Return [X, Y] of the center of cell containing provided text 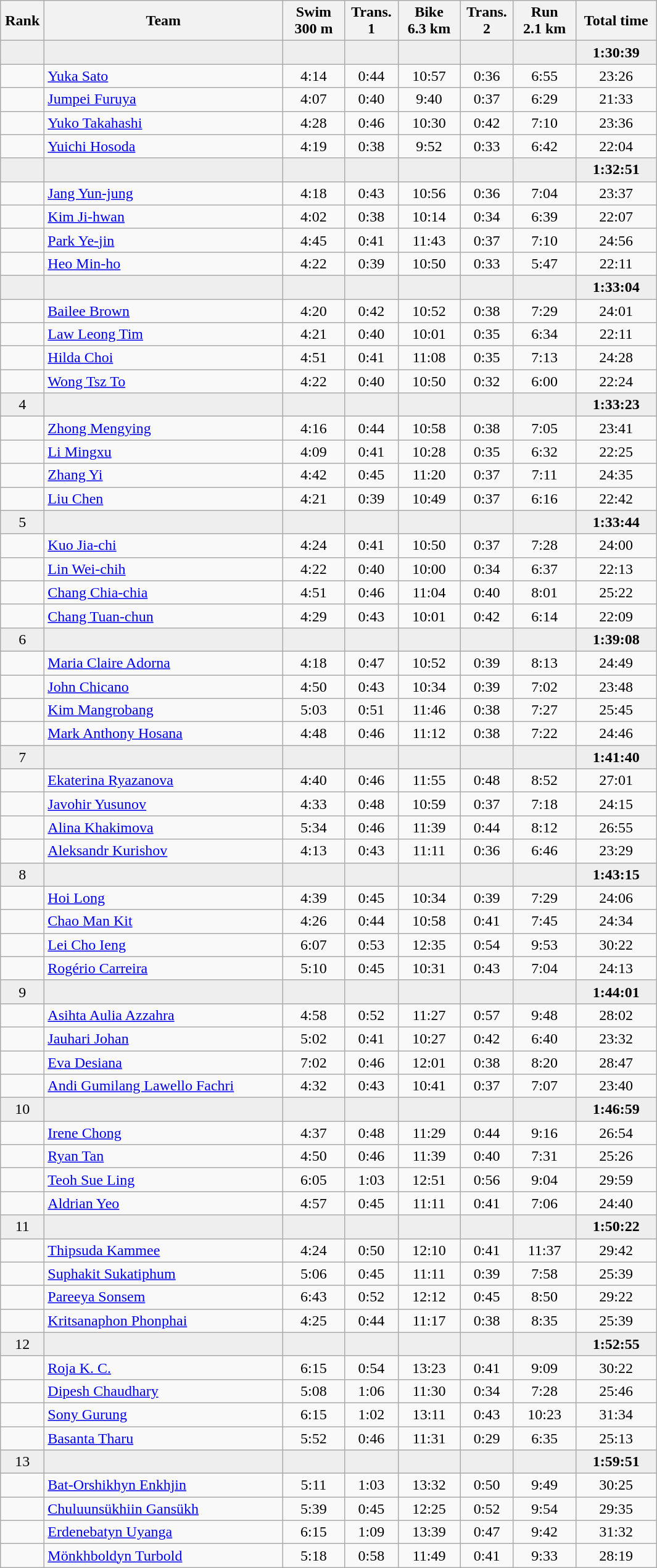
Kuo Jia-chi [163, 545]
6 [22, 639]
7:58 [544, 1274]
7:13 [544, 358]
21:33 [616, 99]
29:42 [616, 1250]
9 [22, 992]
Chuluunsükhiin Gansükh [163, 1509]
4:20 [313, 310]
Kim Ji-hwan [163, 217]
Total time [616, 21]
Heo Min-ho [163, 263]
1:33:23 [616, 405]
Roja K. C. [163, 1367]
22:13 [616, 569]
5:10 [313, 968]
4:33 [313, 804]
Alina Khakimova [163, 828]
26:55 [616, 828]
Mönkhboldyn Turbold [163, 1556]
6:55 [544, 76]
22:04 [616, 146]
4:37 [313, 1133]
5 [22, 522]
30:25 [616, 1485]
1:59:51 [616, 1462]
Lin Wei-chih [163, 569]
12:51 [429, 1180]
24:40 [616, 1203]
8:35 [544, 1321]
6:39 [544, 217]
1:09 [371, 1532]
0:56 [487, 1180]
11:17 [429, 1321]
1:06 [371, 1391]
29:22 [616, 1297]
5:08 [313, 1391]
4:26 [313, 921]
Pareeya Sonsem [163, 1297]
Mark Anthony Hosana [163, 734]
Aleksandr Kurishov [163, 851]
11:55 [429, 781]
4:19 [313, 146]
Javohir Yusunov [163, 804]
1:43:15 [616, 874]
25:22 [616, 592]
5:34 [313, 828]
9:48 [544, 1015]
11:29 [429, 1133]
Ekaterina Ryazanova [163, 781]
9:40 [429, 99]
4 [22, 405]
10 [22, 1110]
4:13 [313, 851]
10:00 [429, 569]
4:40 [313, 781]
12 [22, 1344]
1:33:44 [616, 522]
Chang Tuan-chun [163, 616]
1:50:22 [616, 1227]
Wong Tsz To [163, 381]
Teoh Sue Ling [163, 1180]
Bike6.3 km [429, 21]
1:44:01 [616, 992]
11:31 [429, 1438]
Basanta Tharu [163, 1438]
Law Leong Tim [163, 334]
6:46 [544, 851]
5:02 [313, 1039]
7:18 [544, 804]
6:34 [544, 334]
10:23 [544, 1414]
8:20 [544, 1062]
24:15 [616, 804]
9:52 [429, 146]
4:45 [313, 240]
6:35 [544, 1438]
4:57 [313, 1203]
12:25 [429, 1509]
9:16 [544, 1133]
Asihta Aulia Azzahra [163, 1015]
10:14 [429, 217]
6:16 [544, 499]
11:27 [429, 1015]
8:12 [544, 828]
Park Ye-jin [163, 240]
9:54 [544, 1509]
4:02 [313, 217]
4:32 [313, 1086]
6:14 [544, 616]
11:12 [429, 734]
0:57 [487, 1015]
1:39:08 [616, 639]
8:50 [544, 1297]
Yuka Sato [163, 76]
Jang Yun-jung [163, 193]
22:24 [616, 381]
1:02 [371, 1414]
Li Mingxu [163, 452]
4:58 [313, 1015]
29:35 [616, 1509]
22:07 [616, 217]
23:48 [616, 687]
27:01 [616, 781]
8:52 [544, 781]
Aldrian Yeo [163, 1203]
23:37 [616, 193]
5:11 [313, 1485]
Trans. 2 [487, 21]
13:32 [429, 1485]
26:54 [616, 1133]
0:51 [371, 710]
24:34 [616, 921]
23:29 [616, 851]
11:30 [429, 1391]
23:26 [616, 76]
Eva Desiana [163, 1062]
31:34 [616, 1414]
10:49 [429, 499]
7:45 [544, 921]
25:26 [616, 1156]
10:27 [429, 1039]
10:31 [429, 968]
5:47 [544, 263]
4:39 [313, 898]
11:37 [544, 1250]
Liu Chen [163, 499]
10:56 [429, 193]
1:41:40 [616, 757]
31:32 [616, 1532]
Hilda Choi [163, 358]
6:07 [313, 945]
1:52:55 [616, 1344]
5:39 [313, 1509]
Dipesh Chaudhary [163, 1391]
9:33 [544, 1556]
6:43 [313, 1297]
29:59 [616, 1180]
11 [22, 1227]
0:32 [487, 381]
Rogério Carreira [163, 968]
9:42 [544, 1532]
13:11 [429, 1414]
4:09 [313, 452]
5:18 [313, 1556]
28:19 [616, 1556]
11:04 [429, 592]
6:00 [544, 381]
Yuichi Hosoda [163, 146]
Chang Chia-chia [163, 592]
9:04 [544, 1180]
0:53 [371, 945]
1:33:04 [616, 287]
10:57 [429, 76]
10:59 [429, 804]
13:23 [429, 1367]
12:01 [429, 1062]
13 [22, 1462]
8 [22, 874]
4:42 [313, 475]
24:06 [616, 898]
22:42 [616, 499]
6:42 [544, 146]
1:30:39 [616, 52]
6:37 [544, 569]
13:39 [429, 1532]
Suphakit Sukatiphum [163, 1274]
24:49 [616, 663]
0:29 [487, 1438]
28:47 [616, 1062]
4:16 [313, 428]
6:05 [313, 1180]
4:14 [313, 76]
11:43 [429, 240]
9:09 [544, 1367]
4:28 [313, 123]
25:13 [616, 1438]
24:13 [616, 968]
12:35 [429, 945]
Ryan Tan [163, 1156]
23:41 [616, 428]
Lei Cho Ieng [163, 945]
0:58 [371, 1556]
10:30 [429, 123]
Yuko Takahashi [163, 123]
7:11 [544, 475]
25:45 [616, 710]
11:20 [429, 475]
6:40 [544, 1039]
Chao Man Kit [163, 921]
1:46:59 [616, 1110]
7:06 [544, 1203]
12:12 [429, 1297]
4:29 [313, 616]
24:28 [616, 358]
12:10 [429, 1250]
7:07 [544, 1086]
4:07 [313, 99]
Maria Claire Adorna [163, 663]
9:49 [544, 1485]
11:46 [429, 710]
5:03 [313, 710]
Erdenebatyn Uyanga [163, 1532]
22:25 [616, 452]
10:41 [429, 1086]
6:32 [544, 452]
Rank [22, 21]
24:56 [616, 240]
4:48 [313, 734]
23:40 [616, 1086]
7:22 [544, 734]
24:35 [616, 475]
10:28 [429, 452]
28:02 [616, 1015]
Bailee Brown [163, 310]
5:06 [313, 1274]
25:46 [616, 1391]
24:46 [616, 734]
23:32 [616, 1039]
Kim Mangrobang [163, 710]
Thipsuda Kammee [163, 1250]
11:49 [429, 1556]
Andi Gumilang Lawello Fachri [163, 1086]
8:13 [544, 663]
Zhang Yi [163, 475]
11:08 [429, 358]
Bat-Orshikhyn Enkhjin [163, 1485]
Trans. 1 [371, 21]
24:01 [616, 310]
Run2.1 km [544, 21]
Hoi Long [163, 898]
4:25 [313, 1321]
5:52 [313, 1438]
John Chicano [163, 687]
7 [22, 757]
22:09 [616, 616]
Irene Chong [163, 1133]
7:27 [544, 710]
23:36 [616, 123]
Team [163, 21]
Kritsanaphon Phonphai [163, 1321]
Sony Gurung [163, 1414]
24:00 [616, 545]
7:31 [544, 1156]
Zhong Mengying [163, 428]
1:32:51 [616, 170]
Jauhari Johan [163, 1039]
7:05 [544, 428]
9:53 [544, 945]
Swim300 m [313, 21]
Jumpei Furuya [163, 99]
6:29 [544, 99]
8:01 [544, 592]
